Provide the [x, y] coordinate of the cell's center where the given text is located.  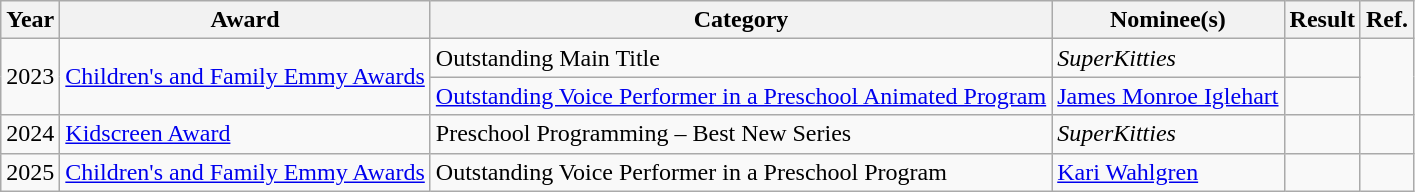
Preschool Programming – Best New Series [740, 134]
Kari Wahlgren [1168, 172]
Outstanding Voice Performer in a Preschool Program [740, 172]
James Monroe Iglehart [1168, 96]
Outstanding Voice Performer in a Preschool Animated Program [740, 96]
Award [245, 20]
Year [30, 20]
Ref. [1386, 20]
2023 [30, 77]
2024 [30, 134]
Kidscreen Award [245, 134]
2025 [30, 172]
Result [1322, 20]
Nominee(s) [1168, 20]
Outstanding Main Title [740, 58]
Category [740, 20]
